Output the (x, y) coordinate of the center of the cell containing the given text.  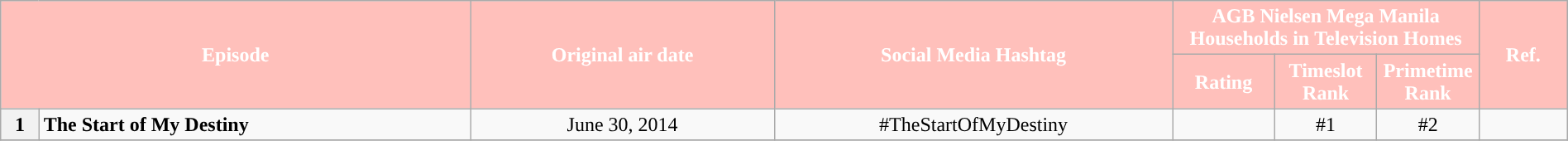
Original air date (623, 55)
Episode (236, 55)
June 30, 2014 (623, 124)
AGB Nielsen Mega Manila Households in Television Homes (1327, 28)
#1 (1326, 124)
Social Media Hashtag (973, 55)
Timeslot Rank (1326, 81)
#TheStartOfMyDestiny (973, 124)
Ref. (1523, 55)
1 (20, 124)
#2 (1428, 124)
The Start of My Destiny (255, 124)
Rating (1224, 81)
Primetime Rank (1428, 81)
